Output the (x, y) coordinate of the center of the cell containing the given text.  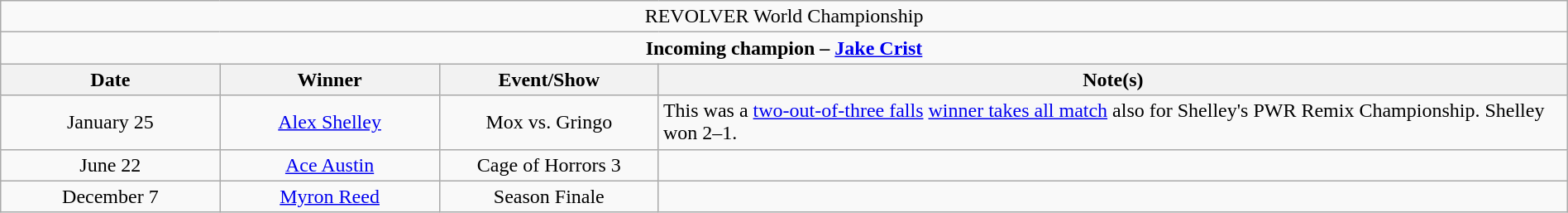
Season Finale (549, 196)
January 25 (111, 123)
Event/Show (549, 80)
Mox vs. Gringo (549, 123)
REVOLVER World Championship (784, 17)
Cage of Horrors 3 (549, 165)
Myron Reed (329, 196)
Incoming champion – Jake Crist (784, 48)
Ace Austin (329, 165)
December 7 (111, 196)
This was a two-out-of-three falls winner takes all match also for Shelley's PWR Remix Championship. Shelley won 2–1. (1113, 123)
Note(s) (1113, 80)
June 22 (111, 165)
Date (111, 80)
Winner (329, 80)
Alex Shelley (329, 123)
